Detect which cell encompasses the target text, then output its [X, Y] center coordinate. 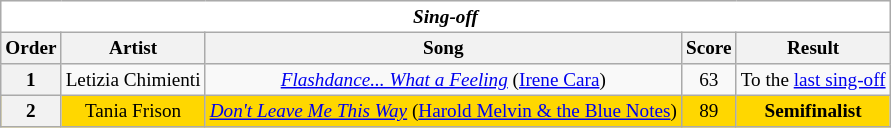
Score [708, 48]
Semifinalist [813, 111]
Letizia Chimienti [133, 80]
63 [708, 80]
Order [31, 48]
1 [31, 80]
Result [813, 48]
2 [31, 111]
To the last sing-off [813, 80]
Don't Leave Me This Way (Harold Melvin & the Blue Notes) [443, 111]
Tania Frison [133, 111]
Artist [133, 48]
Flashdance... What a Feeling (Irene Cara) [443, 80]
Sing-off [446, 17]
Song [443, 48]
89 [708, 111]
